Scan for the cell matching the given text and deliver its (x, y) coordinate at center. 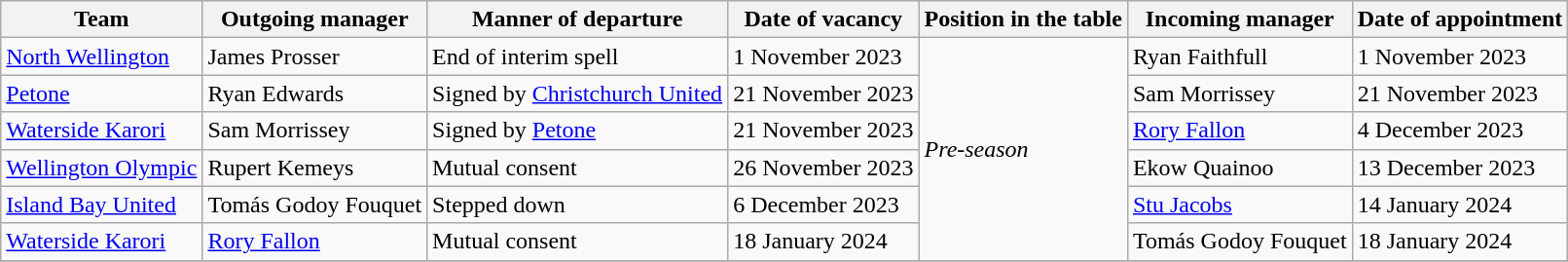
Date of vacancy (823, 19)
Wellington Olympic (101, 168)
Team (101, 19)
14 January 2024 (1460, 205)
End of interim spell (578, 56)
Signed by Christchurch United (578, 94)
Rupert Kemeys (315, 168)
Manner of departure (578, 19)
Pre-season (1023, 149)
Incoming manager (1240, 19)
North Wellington (101, 56)
Petone (101, 94)
6 December 2023 (823, 205)
Ekow Quainoo (1240, 168)
James Prosser (315, 56)
Position in the table (1023, 19)
Stu Jacobs (1240, 205)
Date of appointment (1460, 19)
13 December 2023 (1460, 168)
Ryan Edwards (315, 94)
26 November 2023 (823, 168)
4 December 2023 (1460, 131)
Ryan Faithfull (1240, 56)
Outgoing manager (315, 19)
Signed by Petone (578, 131)
Stepped down (578, 205)
Island Bay United (101, 205)
